Return the [x, y] coordinate for the center point of the cell that contains the specified text.  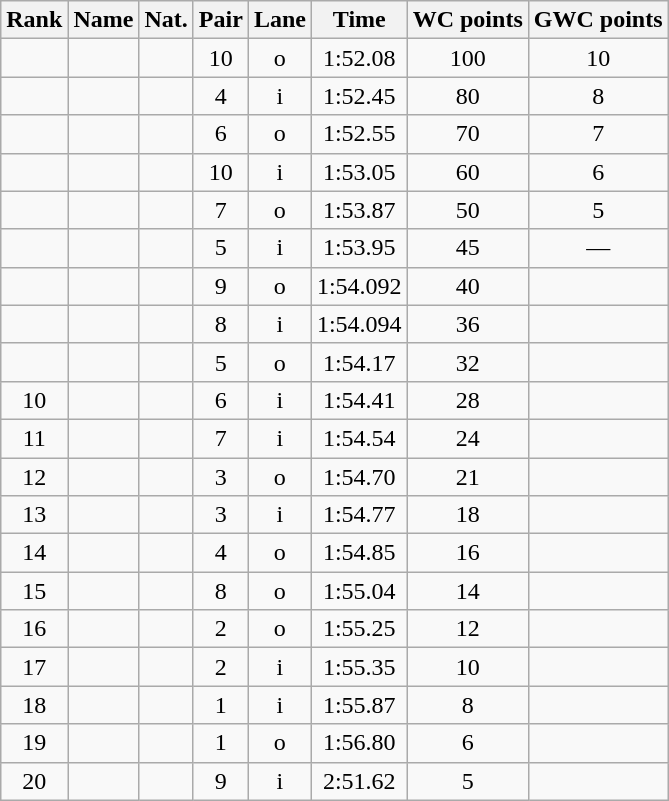
1:54.41 [359, 400]
1:55.87 [359, 705]
24 [468, 438]
60 [468, 172]
1:54.77 [359, 515]
13 [34, 515]
GWC points [598, 20]
1:54.092 [359, 286]
WC points [468, 20]
Time [359, 20]
1:53.05 [359, 172]
17 [34, 667]
1:55.35 [359, 667]
1:55.04 [359, 591]
100 [468, 58]
11 [34, 438]
1:52.08 [359, 58]
15 [34, 591]
32 [468, 362]
1:52.45 [359, 96]
1:54.094 [359, 324]
Name [104, 20]
2:51.62 [359, 781]
Lane [280, 20]
1:54.85 [359, 553]
36 [468, 324]
1:54.17 [359, 362]
1:54.54 [359, 438]
1:53.87 [359, 210]
Nat. [166, 20]
Rank [34, 20]
1:54.70 [359, 477]
70 [468, 134]
19 [34, 743]
21 [468, 477]
— [598, 248]
80 [468, 96]
28 [468, 400]
1:56.80 [359, 743]
1:53.95 [359, 248]
1:55.25 [359, 629]
45 [468, 248]
50 [468, 210]
Pair [220, 20]
40 [468, 286]
20 [34, 781]
1:52.55 [359, 134]
